Provide the (X, Y) coordinate of the cell's center where the given text is located.  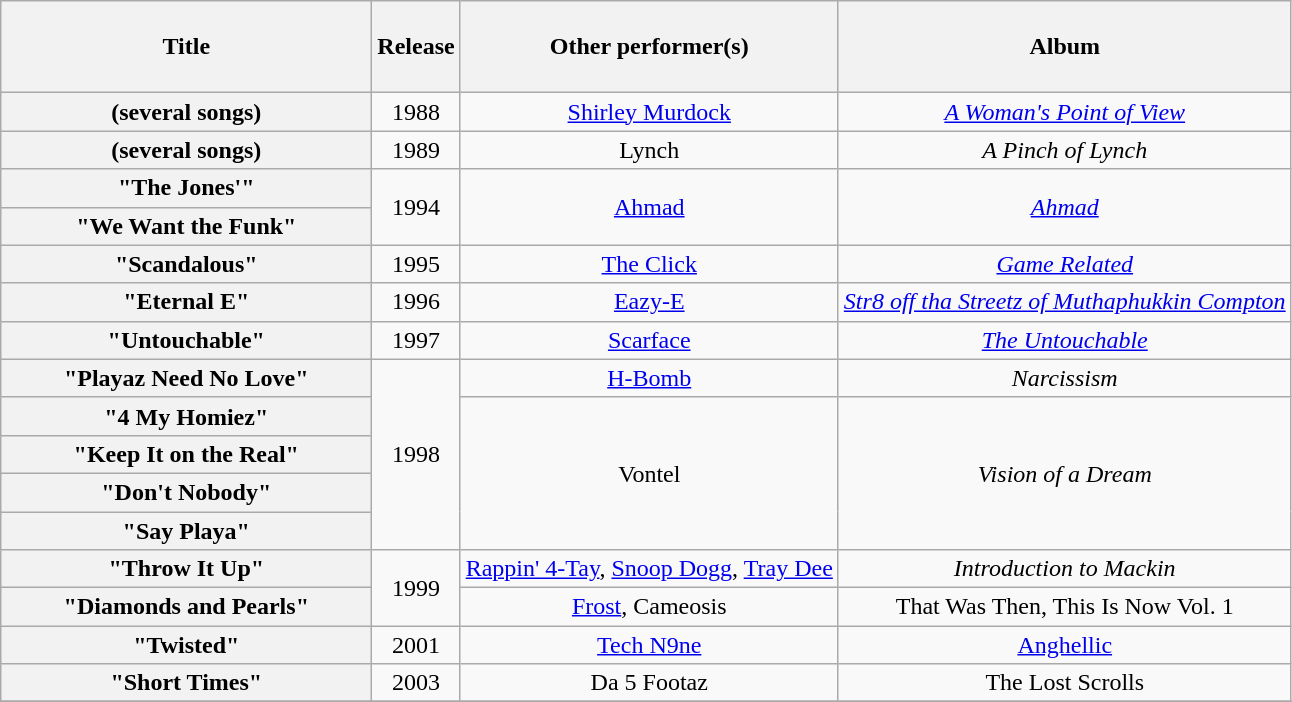
Anghellic (1064, 645)
"Throw It Up" (186, 569)
A Pinch of Lynch (1064, 150)
Release (416, 47)
1988 (416, 112)
"Don't Nobody" (186, 492)
Introduction to Mackin (1064, 569)
1989 (416, 150)
Other performer(s) (649, 47)
2003 (416, 683)
The Click (649, 264)
That Was Then, This Is Now Vol. 1 (1064, 607)
1999 (416, 588)
"Keep It on the Real" (186, 454)
"We Want the Funk" (186, 226)
H-Bomb (649, 378)
1997 (416, 340)
"Say Playa" (186, 531)
Vision of a Dream (1064, 473)
"4 My Homiez" (186, 416)
Narcissism (1064, 378)
Eazy-E (649, 302)
2001 (416, 645)
Da 5 Footaz (649, 683)
Lynch (649, 150)
1996 (416, 302)
"Playaz Need No Love" (186, 378)
1994 (416, 207)
Scarface (649, 340)
Game Related (1064, 264)
1995 (416, 264)
The Lost Scrolls (1064, 683)
Title (186, 47)
Str8 off tha Streetz of Muthaphukkin Compton (1064, 302)
Rappin' 4-Tay, Snoop Dogg, Tray Dee (649, 569)
"Scandalous" (186, 264)
"Untouchable" (186, 340)
A Woman's Point of View (1064, 112)
The Untouchable (1064, 340)
Shirley Murdock (649, 112)
"Short Times" (186, 683)
"The Jones'" (186, 188)
Vontel (649, 473)
Album (1064, 47)
"Twisted" (186, 645)
Frost, Cameosis (649, 607)
1998 (416, 454)
"Eternal E" (186, 302)
"Diamonds and Pearls" (186, 607)
Tech N9ne (649, 645)
